Return (x, y) of the center of cell containing provided text 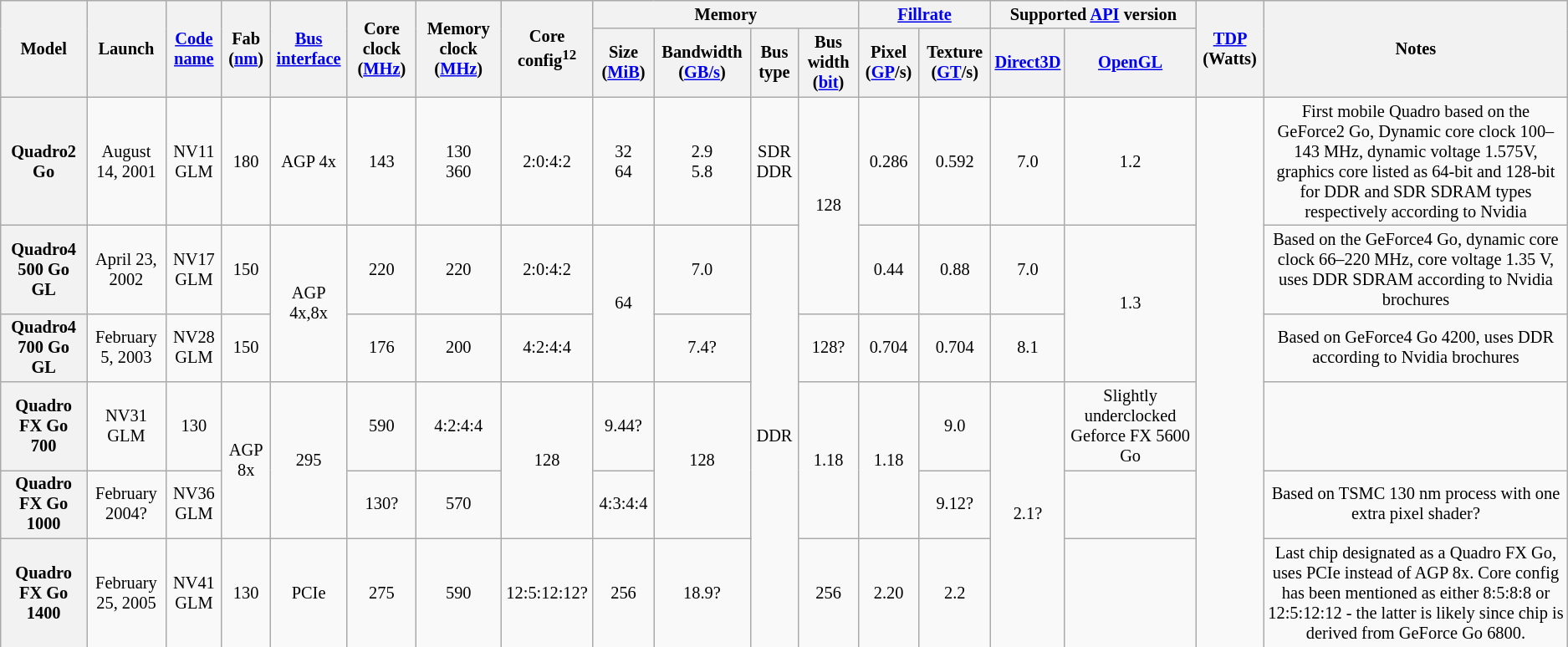
130? (381, 504)
NV41 GLM (194, 593)
Direct3D (1029, 63)
128? (829, 348)
9.0 (955, 426)
2.95.8 (702, 161)
295 (309, 460)
12:5:12:12? (547, 593)
NV31 GLM (127, 426)
130360 (458, 161)
1.2 (1131, 161)
0.88 (955, 269)
180 (246, 161)
64 (624, 303)
1.3 (1131, 303)
Memory clock (MHz) (458, 48)
PCIe (309, 593)
7.4? (702, 348)
Fab (nm) (246, 48)
Core config12 (547, 48)
Code name (194, 48)
Bandwidth (GB/s) (702, 63)
Launch (127, 48)
9.44? (624, 426)
NV17 GLM (194, 269)
February 25, 2005 (127, 593)
Quadro2 Go (43, 161)
AGP 8x (246, 460)
Pixel (GP/s) (888, 63)
3264 (624, 161)
AGP 4x,8x (309, 303)
2.2 (955, 593)
Fillrate (924, 14)
18.9? (702, 593)
AGP 4x (309, 161)
Bus width (bit) (829, 63)
143 (381, 161)
Size (MiB) (624, 63)
Quadro4 700 Go GL (43, 348)
Bus type (774, 63)
Quadro4 500 Go GL (43, 269)
200 (458, 348)
Quadro FX Go 1400 (43, 593)
Quadro FX Go 1000 (43, 504)
176 (381, 348)
8.1 (1029, 348)
Based on the GeForce4 Go, dynamic core clock 66–220 MHz, core voltage 1.35 V, uses DDR SDRAM according to Nvidia brochures (1416, 269)
OpenGL (1131, 63)
Memory (726, 14)
Notes (1416, 48)
0.286 (888, 161)
Supported API version (1094, 14)
TDP (Watts) (1229, 48)
August 14, 2001 (127, 161)
February 5, 2003 (127, 348)
4:3:4:4 (624, 504)
SDRDDR (774, 161)
DDR (774, 436)
Bus interface (309, 48)
570 (458, 504)
275 (381, 593)
Texture (GT/s) (955, 63)
Based on TSMC 130 nm process with one extra pixel shader? (1416, 504)
NV28 GLM (194, 348)
0.44 (888, 269)
April 23, 2002 (127, 269)
9.12? (955, 504)
Based on GeForce4 Go 4200, uses DDR according to Nvidia brochures (1416, 348)
Quadro FX Go 700 (43, 426)
0.592 (955, 161)
Slightly underclocked Geforce FX 5600 Go (1131, 426)
Core clock (MHz) (381, 48)
NV11 GLM (194, 161)
February 2004? (127, 504)
2.20 (888, 593)
NV36 GLM (194, 504)
2.1? (1029, 515)
Model (43, 48)
